Return the [X, Y] coordinate for the center point of the cell that contains the specified text.  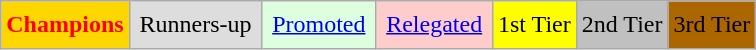
Relegated [434, 25]
2nd Tier [622, 25]
Promoted [319, 25]
Champions [65, 25]
3rd Tier [712, 25]
1st Tier [534, 25]
Runners-up [196, 25]
